Extract the (X, Y) coordinate from the center of the cell holding the provided text.  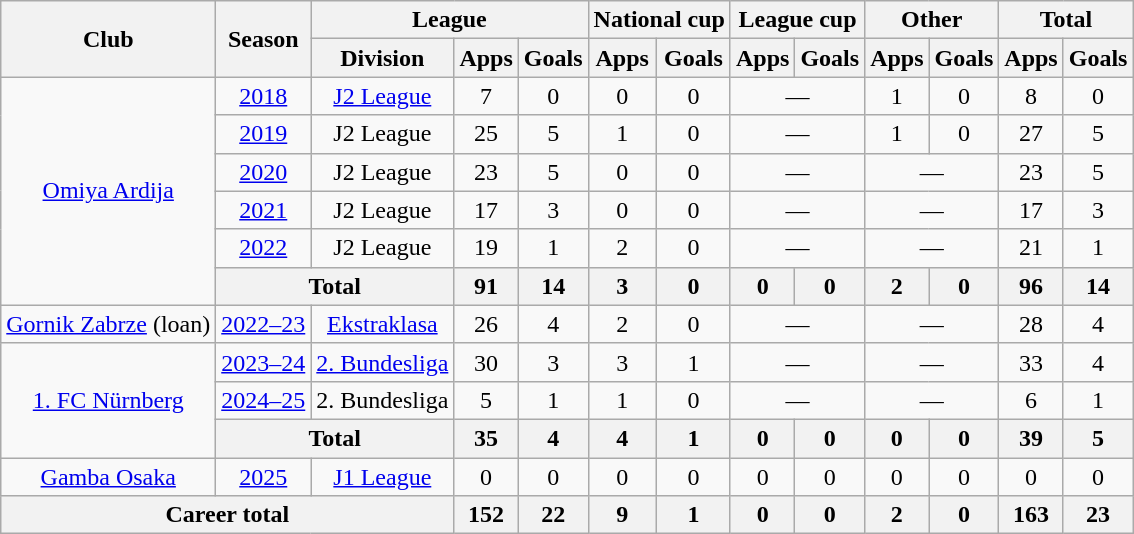
Gamba Osaka (108, 477)
League cup (797, 20)
19 (486, 248)
152 (486, 515)
J1 League (382, 477)
22 (553, 515)
27 (1031, 134)
2018 (264, 96)
1. FC Nürnberg (108, 400)
2021 (264, 210)
28 (1031, 324)
Ekstraklasa (382, 324)
2022 (264, 248)
2023–24 (264, 362)
League (450, 20)
Career total (228, 515)
Club (108, 39)
Gornik Zabrze (loan) (108, 324)
Other (932, 20)
163 (1031, 515)
35 (486, 438)
Omiya Ardija (108, 191)
21 (1031, 248)
39 (1031, 438)
2020 (264, 172)
Season (264, 39)
96 (1031, 286)
7 (486, 96)
2024–25 (264, 400)
33 (1031, 362)
6 (1031, 400)
Division (382, 58)
2025 (264, 477)
26 (486, 324)
National cup (659, 20)
2019 (264, 134)
8 (1031, 96)
30 (486, 362)
9 (622, 515)
2022–23 (264, 324)
25 (486, 134)
91 (486, 286)
